Find where the given text appears and provide that cell's center as [X, Y] coordinate. 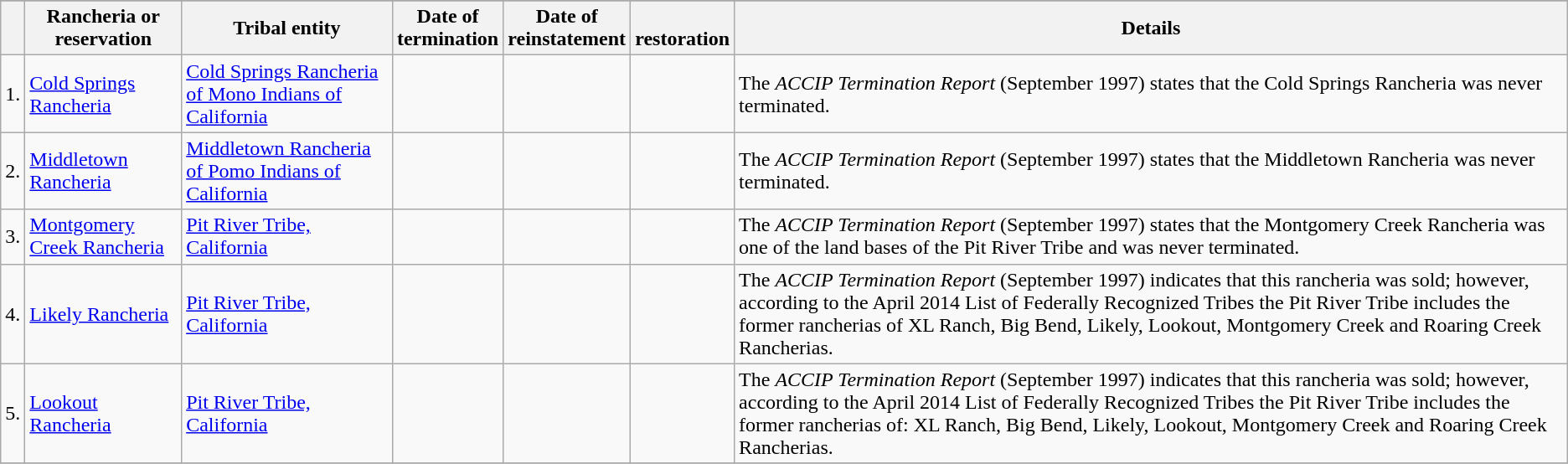
3. [13, 236]
restoration [683, 28]
Rancheria or reservation [104, 28]
Lookout Rancheria [104, 414]
4. [13, 313]
Cold Springs Rancheria [104, 94]
Date oftermination [447, 28]
Likely Rancheria [104, 313]
The ACCIP Termination Report (September 1997) states that the Middletown Rancheria was never terminated. [1151, 171]
5. [13, 414]
Cold Springs Rancheria of Mono Indians of California [287, 94]
Middletown Rancheria of Pomo Indians of California [287, 171]
Date ofreinstatement [567, 28]
Tribal entity [287, 28]
2. [13, 171]
1. [13, 94]
Middletown Rancheria [104, 171]
Details [1151, 28]
The ACCIP Termination Report (September 1997) states that the Cold Springs Rancheria was never terminated. [1151, 94]
Montgomery Creek Rancheria [104, 236]
